Provide the (x, y) coordinate of the cell's center where the given text is located.  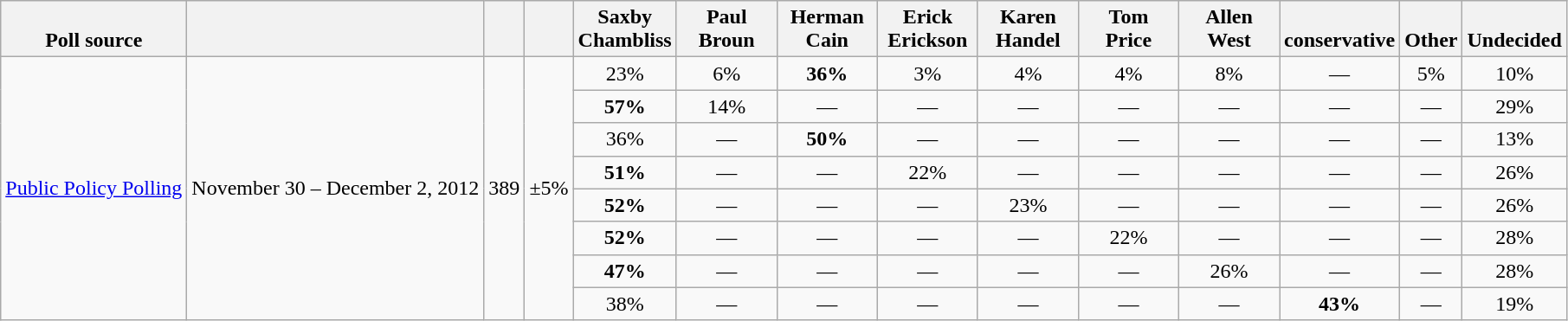
5% (1431, 74)
47% (625, 271)
November 30 – December 2, 2012 (336, 189)
43% (1340, 304)
29% (1514, 106)
57% (625, 106)
Other (1431, 29)
AllenWest (1229, 29)
38% (625, 304)
6% (726, 74)
10% (1514, 74)
13% (1514, 139)
Poll source (94, 29)
PaulBroun (726, 29)
SaxbyChambliss (625, 29)
389 (504, 189)
HermanCain (827, 29)
14% (726, 106)
50% (827, 139)
±5% (549, 189)
Public Policy Polling (94, 189)
Undecided (1514, 29)
19% (1514, 304)
TomPrice (1128, 29)
ErickErickson (927, 29)
51% (625, 172)
conservative (1340, 29)
KarenHandel (1028, 29)
8% (1229, 74)
3% (927, 74)
